Find where the given text appears and provide that cell's center as (x, y) coordinate. 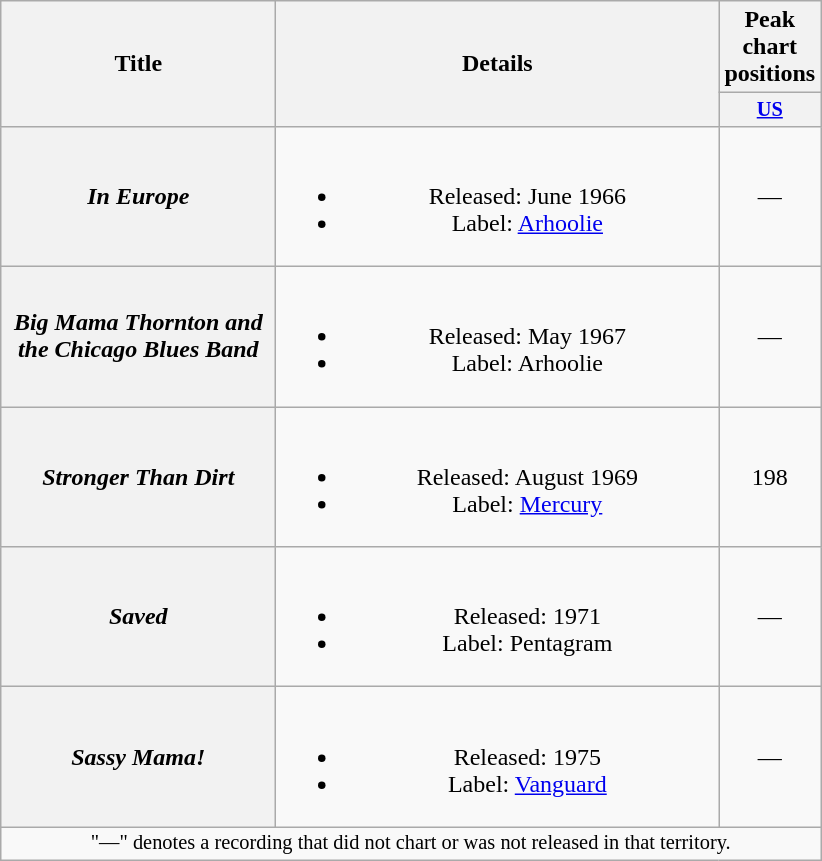
Saved (138, 617)
Released: 1975Label: Vanguard (498, 757)
Sassy Mama! (138, 757)
US (770, 110)
198 (770, 477)
Released: August 1969Label: Mercury (498, 477)
Title (138, 64)
Details (498, 64)
Released: 1971Label: Pentagram (498, 617)
Released: May 1967Label: Arhoolie (498, 337)
Big Mama Thornton and the Chicago Blues Band (138, 337)
Peak chart positions (770, 47)
Stronger Than Dirt (138, 477)
In Europe (138, 196)
"—" denotes a recording that did not chart or was not released in that territory. (411, 844)
Released: June 1966Label: Arhoolie (498, 196)
